Detect which cell encompasses the target text, then output its [x, y] center coordinate. 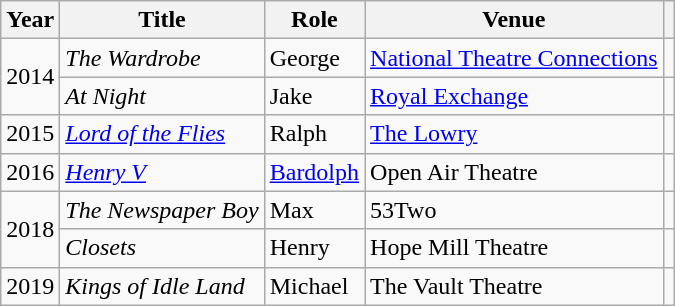
The Wardrobe [162, 58]
Ralph [314, 134]
2016 [30, 172]
Henry [314, 248]
Michael [314, 286]
Henry V [162, 172]
Max [314, 210]
Title [162, 20]
Bardolph [314, 172]
The Vault Theatre [514, 286]
2015 [30, 134]
53Two [514, 210]
At Night [162, 96]
Closets [162, 248]
2019 [30, 286]
Venue [514, 20]
Lord of the Flies [162, 134]
Royal Exchange [514, 96]
Year [30, 20]
Open Air Theatre [514, 172]
National Theatre Connections [514, 58]
Role [314, 20]
Kings of Idle Land [162, 286]
Jake [314, 96]
The Newspaper Boy [162, 210]
2014 [30, 77]
Hope Mill Theatre [514, 248]
George [314, 58]
The Lowry [514, 134]
2018 [30, 229]
